Return [x, y] of the center of cell containing provided text 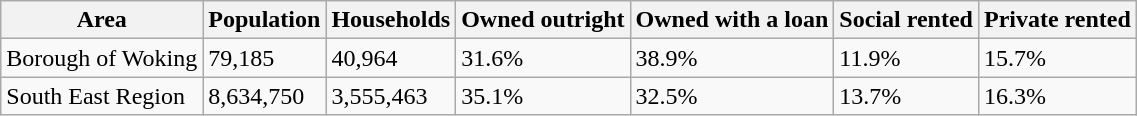
Owned outright [543, 20]
Owned with a loan [732, 20]
8,634,750 [264, 96]
31.6% [543, 58]
32.5% [732, 96]
11.9% [906, 58]
13.7% [906, 96]
40,964 [391, 58]
Area [102, 20]
16.3% [1057, 96]
Borough of Woking [102, 58]
15.7% [1057, 58]
3,555,463 [391, 96]
35.1% [543, 96]
Households [391, 20]
Population [264, 20]
38.9% [732, 58]
79,185 [264, 58]
Private rented [1057, 20]
South East Region [102, 96]
Social rented [906, 20]
